Extract the (x, y) coordinate from the center of the cell holding the provided text.  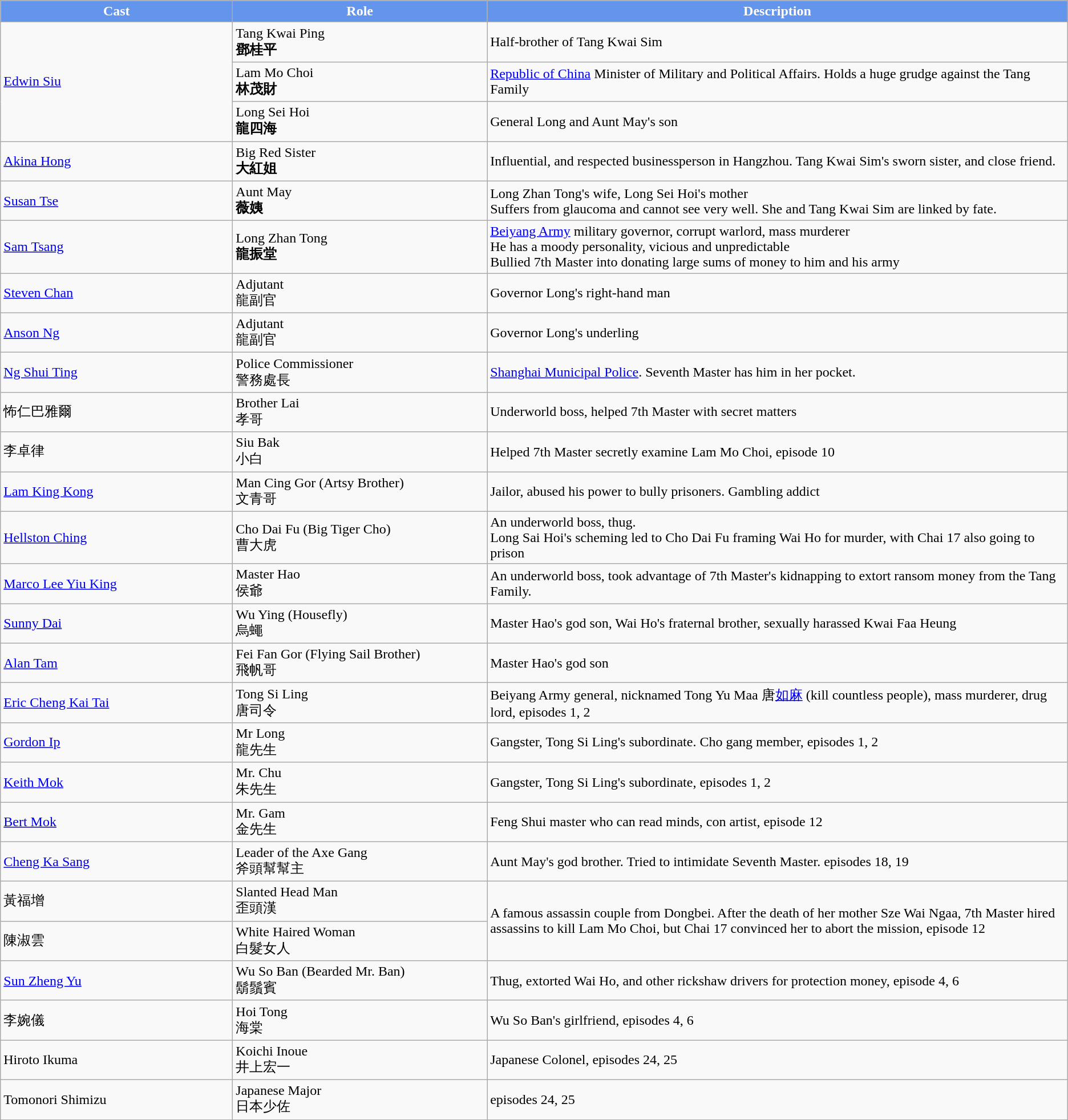
Tong Si Ling唐司令 (360, 703)
Police Commissioner警務處長 (360, 373)
Influential, and respected businessperson in Hangzhou. Tang Kwai Sim's sworn sister, and close friend. (778, 161)
Siu Bak小白 (360, 452)
Japanese Major日本少佐 (360, 1099)
Shanghai Municipal Police. Seventh Master has him in her pocket. (778, 373)
Alan Tam (116, 663)
Slanted Head Man歪頭漢 (360, 901)
An underworld boss, took advantage of 7th Master's kidnapping to extort ransom money from the Tang Family. (778, 584)
Bert Mok (116, 822)
Ng Shui Ting (116, 373)
Mr. Chu朱先生 (360, 782)
Tomonori Shimizu (116, 1099)
Master Hao侯爺 (360, 584)
Tang Kwai Ping鄧桂平 (360, 42)
Mr. Gam金先生 (360, 822)
Big Red Sister大紅姐 (360, 161)
Wu Ying (Housefly)烏蠅 (360, 624)
Description (778, 11)
Akina Hong (116, 161)
General Long and Aunt May's son (778, 122)
Sunny Dai (116, 624)
李婉儀 (116, 1020)
Hoi Tong海棠 (360, 1020)
Leader of the Axe Gang斧頭幫幫主 (360, 862)
Gangster, Tong Si Ling's subordinate. Cho gang member, episodes 1, 2 (778, 742)
White Haired Woman白髮女人 (360, 941)
Long Sei Hoi龍四海 (360, 122)
李卓律 (116, 452)
Keith Mok (116, 782)
An underworld boss, thug.Long Sai Hoi's scheming led to Cho Dai Fu framing Wai Ho for murder, with Chai 17 also going to prison (778, 537)
Hiroto Ikuma (116, 1060)
Brother Lai孝哥 (360, 412)
Marco Lee Yiu King (116, 584)
Beiyang Army general, nicknamed Tong Yu Maa 唐如麻 (kill countless people), mass murderer, drug lord, episodes 1, 2 (778, 703)
Lam Mo Choi林茂財 (360, 82)
Gangster, Tong Si Ling's subordinate, episodes 1, 2 (778, 782)
Feng Shui master who can read minds, con artist, episode 12 (778, 822)
Cho Dai Fu (Big Tiger Cho)曹大虎 (360, 537)
Edwin Siu (116, 82)
Wu So Ban (Bearded Mr. Ban) 鬍鬚賓 (360, 981)
Aunt May's god brother. Tried to intimidate Seventh Master. episodes 18, 19 (778, 862)
黃福增 (116, 901)
Thug, extorted Wai Ho, and other rickshaw drivers for protection money, episode 4, 6 (778, 981)
Japanese Colonel, episodes 24, 25 (778, 1060)
Mr Long龍先生 (360, 742)
陳淑雲 (116, 941)
Wu So Ban's girlfriend, episodes 4, 6 (778, 1020)
Gordon Ip (116, 742)
Half-brother of Tang Kwai Sim (778, 42)
Master Hao's god son, Wai Ho's fraternal brother, sexually harassed Kwai Faa Heung (778, 624)
Anson Ng (116, 333)
Fei Fan Gor (Flying Sail Brother)飛帆哥 (360, 663)
Sam Tsang (116, 247)
Governor Long's right-hand man (778, 293)
Role (360, 11)
Master Hao's god son (778, 663)
Sun Zheng Yu (116, 981)
Steven Chan (116, 293)
Long Zhan Tong龍振堂 (360, 247)
Long Zhan Tong's wife, Long Sei Hoi's motherSuffers from glaucoma and cannot see very well. She and Tang Kwai Sim are linked by fate. (778, 201)
Republic of China Minister of Military and Political Affairs. Holds a huge grudge against the Tang Family (778, 82)
Eric Cheng Kai Tai (116, 703)
Hellston Ching (116, 537)
Governor Long's underling (778, 333)
Koichi Inoue井上宏一 (360, 1060)
Aunt May薇姨 (360, 201)
Cheng Ka Sang (116, 862)
episodes 24, 25 (778, 1099)
怖仁巴雅爾 (116, 412)
Lam King Kong (116, 491)
Man Cing Gor (Artsy Brother)文青哥 (360, 491)
Helped 7th Master secretly examine Lam Mo Choi, episode 10 (778, 452)
Underworld boss, helped 7th Master with secret matters (778, 412)
Susan Tse (116, 201)
Jailor, abused his power to bully prisoners. Gambling addict (778, 491)
Cast (116, 11)
